Return [X, Y] of the center of cell containing provided text 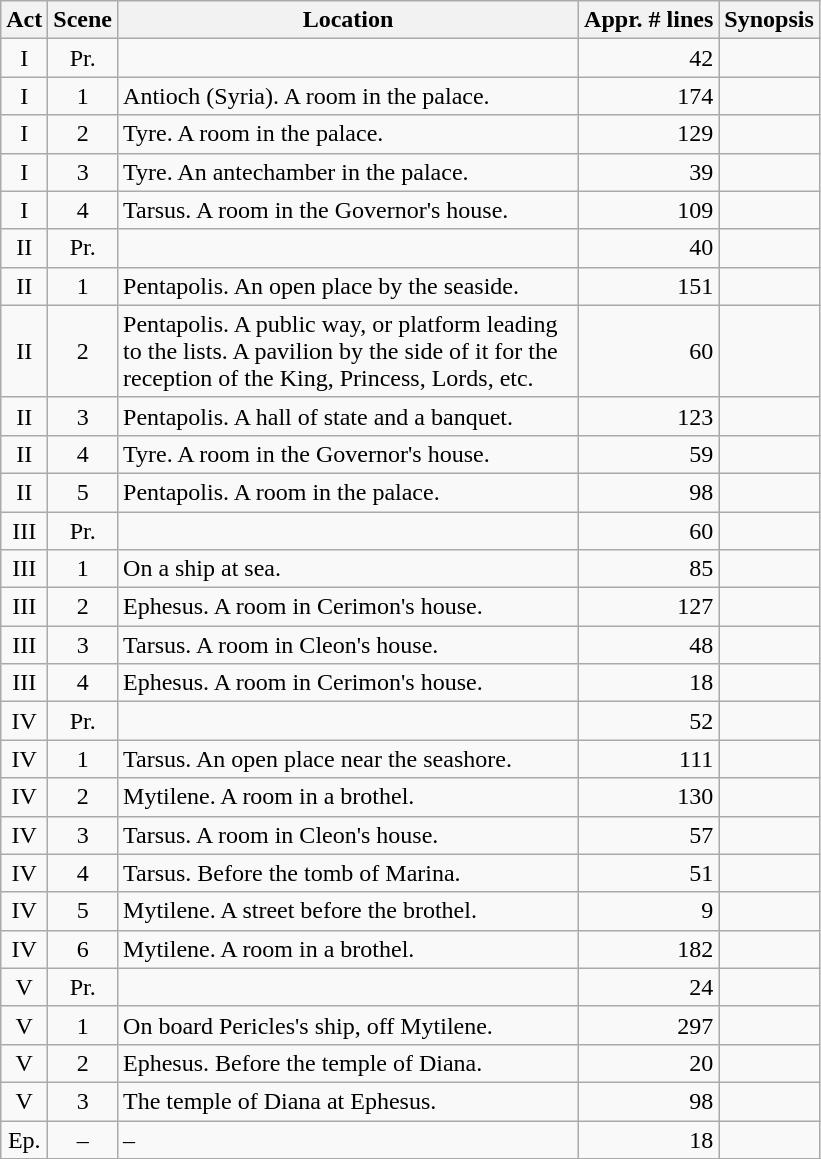
Appr. # lines [649, 20]
Act [24, 20]
Tarsus. A room in the Governor's house. [348, 210]
6 [83, 949]
On a ship at sea. [348, 569]
39 [649, 172]
109 [649, 210]
Ephesus. Before the temple of Diana. [348, 1063]
52 [649, 721]
123 [649, 416]
48 [649, 645]
151 [649, 286]
Tyre. An antechamber in the palace. [348, 172]
174 [649, 96]
111 [649, 759]
Pentapolis. An open place by the seaside. [348, 286]
Location [348, 20]
42 [649, 58]
Synopsis [769, 20]
129 [649, 134]
Ep. [24, 1139]
Scene [83, 20]
Tyre. A room in the Governor's house. [348, 454]
Pentapolis. A hall of state and a banquet. [348, 416]
Tarsus. An open place near the seashore. [348, 759]
57 [649, 835]
182 [649, 949]
Pentapolis. A room in the palace. [348, 492]
59 [649, 454]
Tyre. A room in the palace. [348, 134]
51 [649, 873]
297 [649, 1025]
40 [649, 248]
Antioch (Syria). A room in the palace. [348, 96]
Pentapolis. A public way, or platform leading to the lists. A pavilion by the side of it for the reception of the King, Princess, Lords, etc. [348, 351]
24 [649, 987]
130 [649, 797]
The temple of Diana at Ephesus. [348, 1101]
20 [649, 1063]
85 [649, 569]
Mytilene. A street before the brothel. [348, 911]
9 [649, 911]
Tarsus. Before the tomb of Marina. [348, 873]
127 [649, 607]
On board Pericles's ship, off Mytilene. [348, 1025]
